Pinpoint the cell where the given text exists, returning its [X, Y] midpoint coordinate. 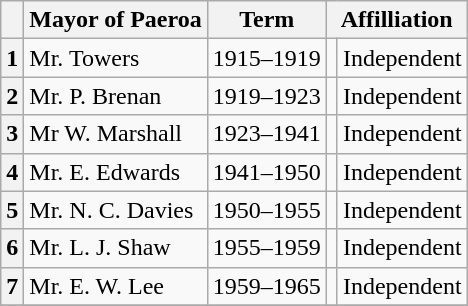
1950–1955 [266, 210]
4 [12, 172]
5 [12, 210]
7 [12, 286]
Affilliation [396, 20]
Mr. E. Edwards [116, 172]
1955–1959 [266, 248]
1941–1950 [266, 172]
1959–1965 [266, 286]
1923–1941 [266, 134]
2 [12, 96]
1919–1923 [266, 96]
1 [12, 58]
Mr. P. Brenan [116, 96]
Mr. N. C. Davies [116, 210]
Mayor of Paeroa [116, 20]
1915–1919 [266, 58]
3 [12, 134]
Term [266, 20]
Mr. Towers [116, 58]
Mr W. Marshall [116, 134]
6 [12, 248]
Mr. L. J. Shaw [116, 248]
Mr. E. W. Lee [116, 286]
